Provide the (X, Y) coordinate of the cell's center where the given text is located.  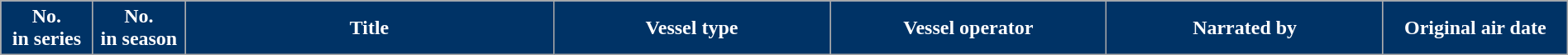
No.in season (139, 28)
Title (370, 28)
Vessel type (691, 28)
Vessel operator (968, 28)
No.in series (46, 28)
Narrated by (1245, 28)
Original air date (1475, 28)
